Provide the (X, Y) coordinate of the cell's center where the given text is located.  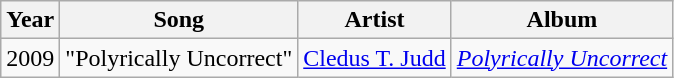
Polyrically Uncorrect (562, 58)
Artist (375, 20)
Cledus T. Judd (375, 58)
Song (179, 20)
"Polyrically Uncorrect" (179, 58)
Album (562, 20)
Year (30, 20)
2009 (30, 58)
